Output the (X, Y) coordinate of the center of the cell containing the given text.  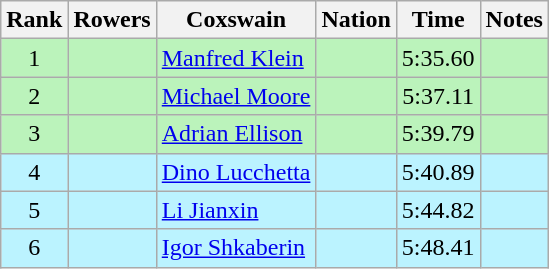
5:44.82 (438, 210)
5:48.41 (438, 248)
Time (438, 20)
Dino Lucchetta (236, 172)
Adrian Ellison (236, 134)
5:35.60 (438, 58)
2 (34, 96)
Manfred Klein (236, 58)
Michael Moore (236, 96)
4 (34, 172)
Nation (356, 20)
Igor Shkaberin (236, 248)
5 (34, 210)
5:40.89 (438, 172)
3 (34, 134)
5:37.11 (438, 96)
Rank (34, 20)
Notes (514, 20)
5:39.79 (438, 134)
Li Jianxin (236, 210)
1 (34, 58)
6 (34, 248)
Coxswain (236, 20)
Rowers (112, 20)
